Output the [X, Y] coordinate of the center of the cell containing the given text.  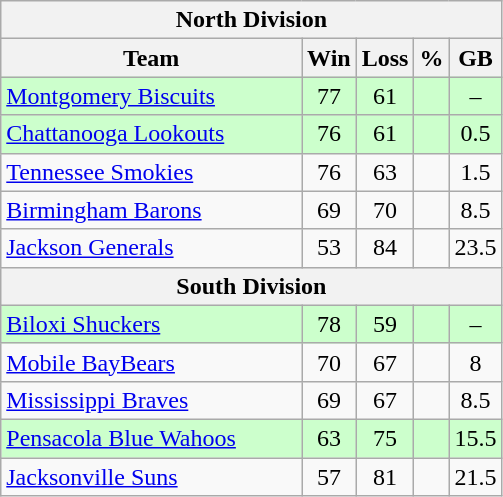
21.5 [476, 477]
81 [385, 477]
57 [330, 477]
Pensacola Blue Wahoos [152, 438]
Team [152, 58]
South Division [252, 286]
Mississippi Braves [152, 400]
84 [385, 248]
8 [476, 362]
Tennessee Smokies [152, 172]
North Division [252, 20]
1.5 [476, 172]
0.5 [476, 134]
78 [330, 324]
53 [330, 248]
GB [476, 58]
Chattanooga Lookouts [152, 134]
23.5 [476, 248]
% [432, 58]
15.5 [476, 438]
Loss [385, 58]
Biloxi Shuckers [152, 324]
Win [330, 58]
77 [330, 96]
Jackson Generals [152, 248]
59 [385, 324]
Mobile BayBears [152, 362]
Montgomery Biscuits [152, 96]
Birmingham Barons [152, 210]
75 [385, 438]
Jacksonville Suns [152, 477]
